Return the (X, Y) coordinate for the center point of the cell that contains the specified text.  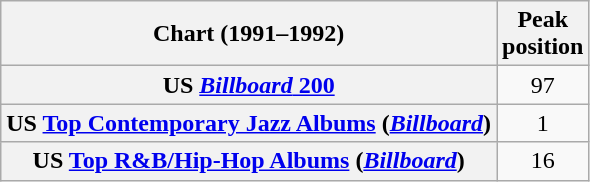
US Top R&B/Hip-Hop Albums (Billboard) (249, 161)
1 (543, 123)
US Top Contemporary Jazz Albums (Billboard) (249, 123)
Peak position (543, 34)
97 (543, 85)
Chart (1991–1992) (249, 34)
US Billboard 200 (249, 85)
16 (543, 161)
